Pinpoint the cell where the given text exists, returning its (x, y) midpoint coordinate. 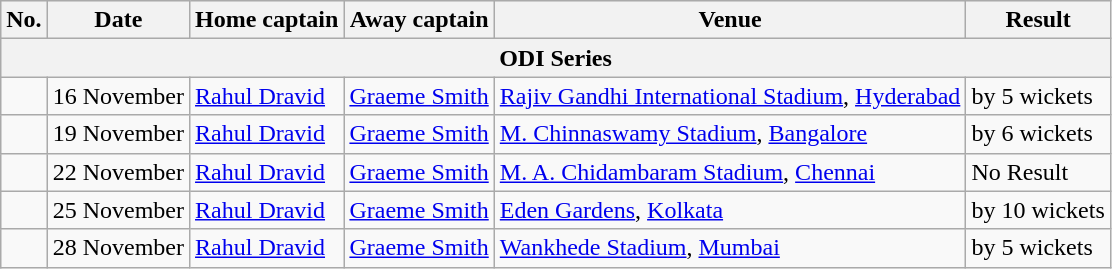
No Result (1038, 172)
by 10 wickets (1038, 210)
Rajiv Gandhi International Stadium, Hyderabad (730, 96)
No. (24, 20)
Venue (730, 20)
Wankhede Stadium, Mumbai (730, 248)
25 November (118, 210)
28 November (118, 248)
Date (118, 20)
Eden Gardens, Kolkata (730, 210)
Home captain (267, 20)
ODI Series (556, 58)
M. Chinnaswamy Stadium, Bangalore (730, 134)
19 November (118, 134)
Away captain (419, 20)
by 6 wickets (1038, 134)
16 November (118, 96)
Result (1038, 20)
22 November (118, 172)
M. A. Chidambaram Stadium, Chennai (730, 172)
